Determine the (X, Y) coordinate at the center of the cell enclosing the given text.  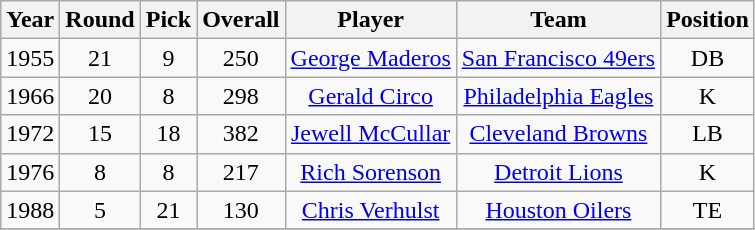
Chris Verhulst (370, 210)
Pick (168, 20)
5 (100, 210)
Round (100, 20)
130 (241, 210)
Position (708, 20)
1955 (30, 58)
9 (168, 58)
Year (30, 20)
1966 (30, 96)
Detroit Lions (558, 172)
Player (370, 20)
298 (241, 96)
250 (241, 58)
San Francisco 49ers (558, 58)
1972 (30, 134)
TE (708, 210)
Overall (241, 20)
Jewell McCullar (370, 134)
Team (558, 20)
Gerald Circo (370, 96)
15 (100, 134)
1976 (30, 172)
Philadelphia Eagles (558, 96)
George Maderos (370, 58)
1988 (30, 210)
Rich Sorenson (370, 172)
382 (241, 134)
Cleveland Browns (558, 134)
Houston Oilers (558, 210)
18 (168, 134)
217 (241, 172)
DB (708, 58)
LB (708, 134)
20 (100, 96)
